Pinpoint the cell where the given text exists, returning its (x, y) midpoint coordinate. 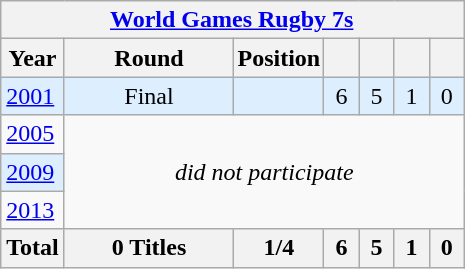
Year (33, 58)
World Games Rugby 7s (232, 20)
1/4 (279, 248)
Total (33, 248)
0 Titles (148, 248)
Round (148, 58)
2005 (33, 134)
2009 (33, 172)
2013 (33, 210)
Position (279, 58)
2001 (33, 96)
Final (148, 96)
did not participate (264, 172)
